Capture the cell that displays the provided text and extract its (x, y) central coordinate. 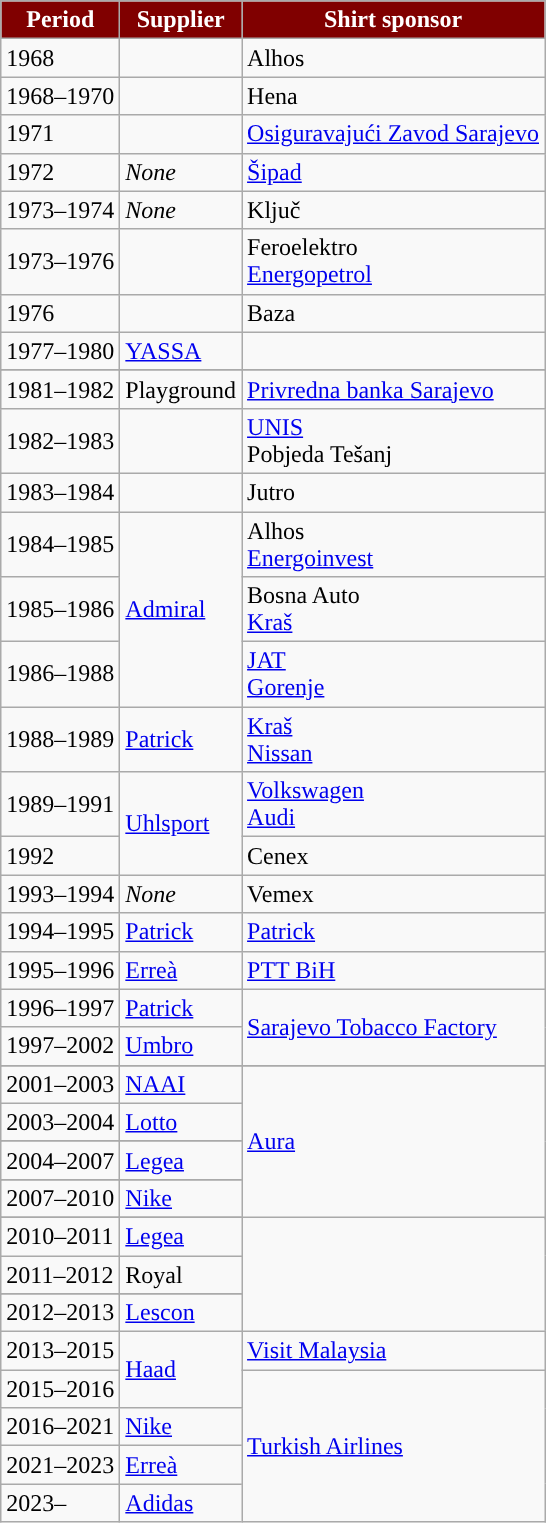
1997–2002 (60, 1046)
AlhosEnergoinvest (394, 544)
2011–2012 (60, 1275)
Supplier (181, 20)
Visit Malaysia (394, 1351)
Adidas (181, 1503)
Period (60, 20)
1976 (60, 313)
Baza (394, 313)
Sarajevo Tobacco Factory (394, 1027)
JATGorenje (394, 674)
Playground (181, 389)
1977–1980 (60, 351)
2004–2007 (60, 1160)
1996–1997 (60, 1008)
2001–2003 (60, 1084)
1988–1989 (60, 740)
1972 (60, 172)
1971 (60, 134)
Ključ (394, 210)
1992 (60, 856)
Jutro (394, 492)
1982–1983 (60, 440)
1973–1974 (60, 210)
VolkswagenAudi (394, 804)
2007–2010 (60, 1198)
Aura (394, 1141)
2013–2015 (60, 1351)
1968–1970 (60, 96)
1989–1991 (60, 804)
Lescon (181, 1313)
2021–2023 (60, 1465)
Umbro (181, 1046)
1968 (60, 58)
1993–1994 (60, 894)
Shirt sponsor (394, 20)
Royal (181, 1275)
1983–1984 (60, 492)
YASSA (181, 351)
UNISPobjeda Tešanj (394, 440)
Haad (181, 1370)
2012–2013 (60, 1313)
Uhlsport (181, 824)
1984–1985 (60, 544)
1995–1996 (60, 970)
Osiguravajući Zavod Sarajevo (394, 134)
FeroelektroEnergopetrol (394, 262)
Cenex (394, 856)
Admiral (181, 610)
Alhos (394, 58)
1986–1988 (60, 674)
Lotto (181, 1122)
KrašNissan (394, 740)
2016–2021 (60, 1427)
Bosna AutoKraš (394, 610)
Vemex (394, 894)
Turkish Airlines (394, 1446)
Šipad (394, 172)
2015–2016 (60, 1389)
2023– (60, 1503)
1994–1995 (60, 932)
1973–1976 (60, 262)
2010–2011 (60, 1236)
NAAI (181, 1084)
2003–2004 (60, 1122)
Privredna banka Sarajevo (394, 389)
PTT BiH (394, 970)
1985–1986 (60, 610)
Hena (394, 96)
1981–1982 (60, 389)
